Pinpoint the cell where the given text exists, returning its (X, Y) midpoint coordinate. 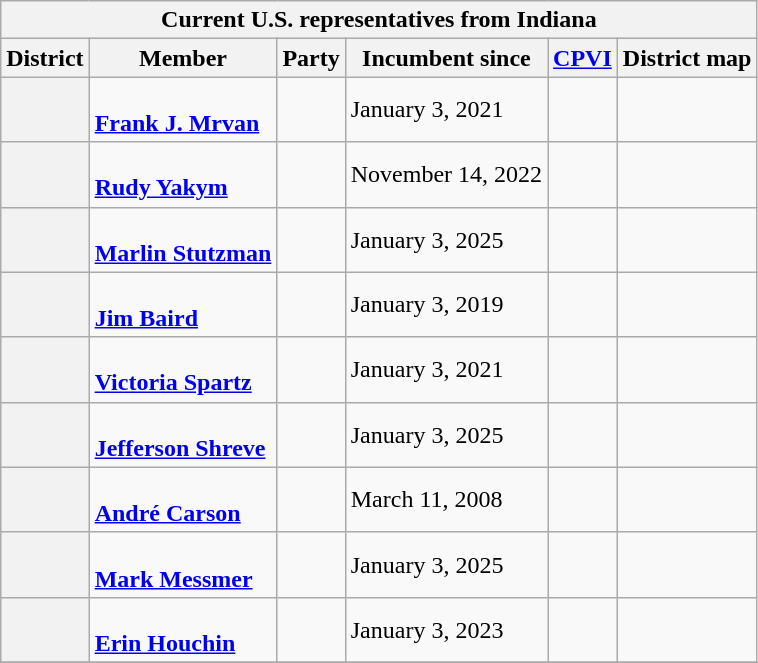
Party (311, 58)
District (45, 58)
Member (183, 58)
Jim Baird (183, 304)
January 3, 2023 (446, 630)
Victoria Spartz (183, 370)
Marlin Stutzman (183, 240)
Rudy Yakym (183, 174)
January 3, 2019 (446, 304)
Current U.S. representatives from Indiana (379, 20)
Frank J. Mrvan (183, 110)
November 14, 2022 (446, 174)
District map (687, 58)
Incumbent since (446, 58)
CPVI (583, 58)
André Carson (183, 500)
Jefferson Shreve (183, 434)
March 11, 2008 (446, 500)
Erin Houchin (183, 630)
Mark Messmer (183, 564)
